From the cell containing the given text, extract its center point as (X, Y) coordinate. 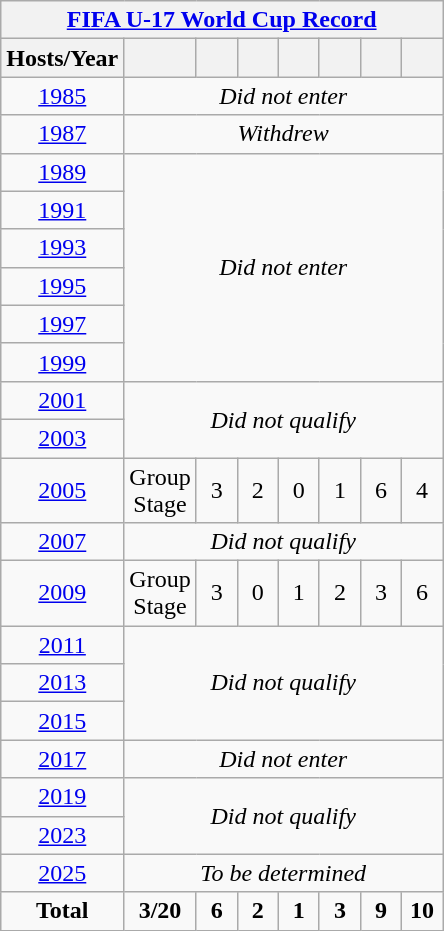
2019 (62, 797)
1995 (62, 286)
4 (422, 490)
Total (62, 911)
1987 (62, 134)
2007 (62, 542)
1999 (62, 362)
1985 (62, 96)
2013 (62, 683)
2001 (62, 400)
Withdrew (284, 134)
To be determined (284, 873)
2005 (62, 490)
2015 (62, 721)
Hosts/Year (62, 58)
2003 (62, 438)
1993 (62, 248)
1989 (62, 172)
9 (380, 911)
FIFA U-17 World Cup Record (222, 20)
2009 (62, 594)
10 (422, 911)
2017 (62, 759)
2023 (62, 835)
1997 (62, 324)
2025 (62, 873)
3/20 (160, 911)
1991 (62, 210)
2011 (62, 645)
